Find where the given text appears and provide that cell's center as [X, Y] coordinate. 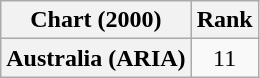
Australia (ARIA) [96, 58]
11 [224, 58]
Rank [224, 20]
Chart (2000) [96, 20]
